Scan for the cell matching the given text and deliver its (X, Y) coordinate at center. 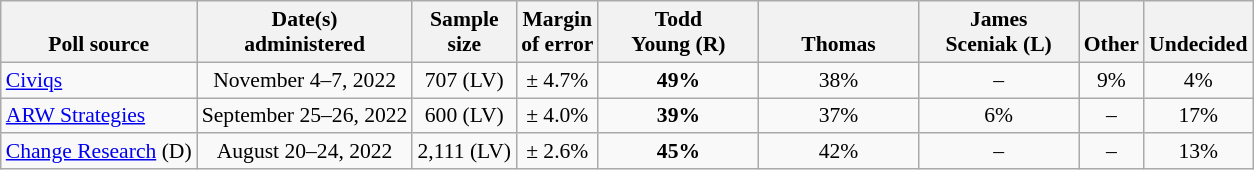
± 2.6% (557, 152)
37% (838, 116)
ARW Strategies (99, 116)
Thomas (838, 32)
6% (999, 116)
38% (838, 80)
49% (678, 80)
James Sceniak (L) (999, 32)
600 (LV) (464, 116)
2,111 (LV) (464, 152)
707 (LV) (464, 80)
42% (838, 152)
Change Research (D) (99, 152)
± 4.0% (557, 116)
Date(s)administered (305, 32)
± 4.7% (557, 80)
39% (678, 116)
Undecided (1198, 32)
Other (1112, 32)
Samplesize (464, 32)
September 25–26, 2022 (305, 116)
13% (1198, 152)
November 4–7, 2022 (305, 80)
45% (678, 152)
Civiqs (99, 80)
4% (1198, 80)
Poll source (99, 32)
ToddYoung (R) (678, 32)
August 20–24, 2022 (305, 152)
17% (1198, 116)
9% (1112, 80)
Marginof error (557, 32)
